Output the [X, Y] coordinate of the center of the cell containing the given text.  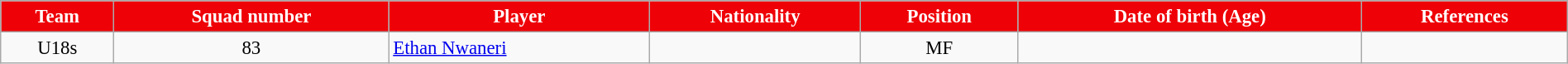
Position [939, 17]
Nationality [756, 17]
Player [519, 17]
Team [58, 17]
U18s [58, 48]
83 [251, 48]
MF [939, 48]
Squad number [251, 17]
References [1465, 17]
Ethan Nwaneri [519, 48]
Date of birth (Age) [1190, 17]
